Find where the given text appears and provide that cell's center as [X, Y] coordinate. 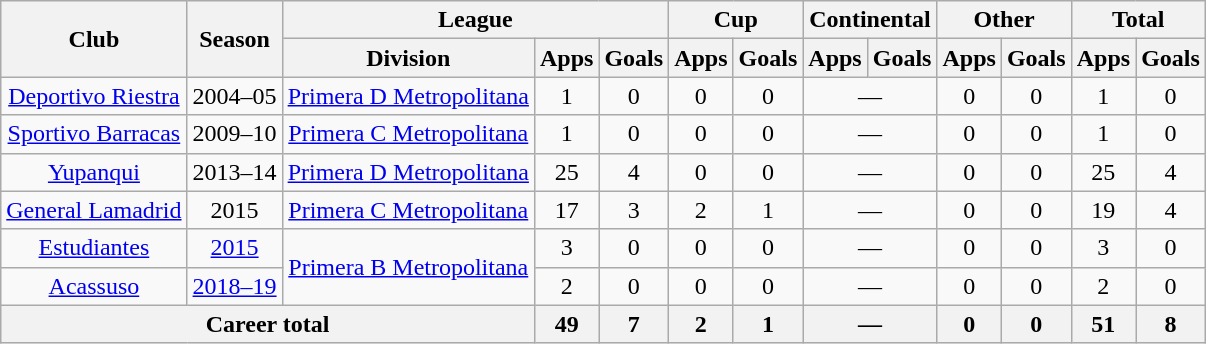
2009–10 [234, 134]
19 [1103, 210]
Career total [268, 324]
Cup [736, 20]
Acassuso [94, 286]
51 [1103, 324]
2018–19 [234, 286]
Estudiantes [94, 248]
Other [1004, 20]
League [476, 20]
Season [234, 39]
Deportivo Riestra [94, 96]
2004–05 [234, 96]
2013–14 [234, 172]
Sportivo Barracas [94, 134]
Yupanqui [94, 172]
7 [634, 324]
Continental [870, 20]
8 [1171, 324]
49 [566, 324]
General Lamadrid [94, 210]
Club [94, 39]
Total [1138, 20]
Primera B Metropolitana [408, 267]
Division [408, 58]
17 [566, 210]
